Search for the cell housing the specified text and yield its [X, Y] center coordinate. 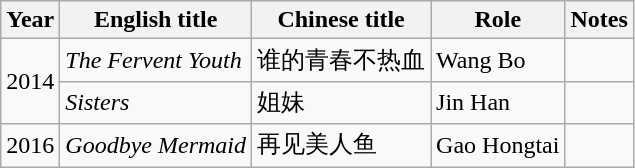
谁的青春不热血 [342, 60]
Sisters [156, 102]
Role [498, 20]
Chinese title [342, 20]
English title [156, 20]
The Fervent Youth [156, 60]
Gao Hongtai [498, 146]
2016 [30, 146]
Year [30, 20]
Goodbye Mermaid [156, 146]
Wang Bo [498, 60]
再见美人鱼 [342, 146]
Jin Han [498, 102]
2014 [30, 82]
Notes [599, 20]
姐妹 [342, 102]
